For the text-containing cell, return its midpoint in [x, y] coordinate format. 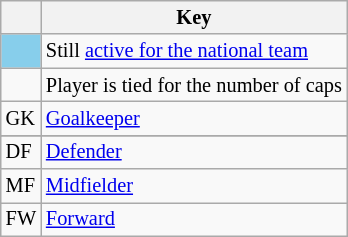
Forward [194, 219]
Still active for the national team [194, 51]
DF [21, 152]
Goalkeeper [194, 118]
FW [21, 219]
MF [21, 186]
Midfielder [194, 186]
GK [21, 118]
Defender [194, 152]
Key [194, 17]
Player is tied for the number of caps [194, 85]
